Extract the [x, y] coordinate from the center of the cell holding the provided text.  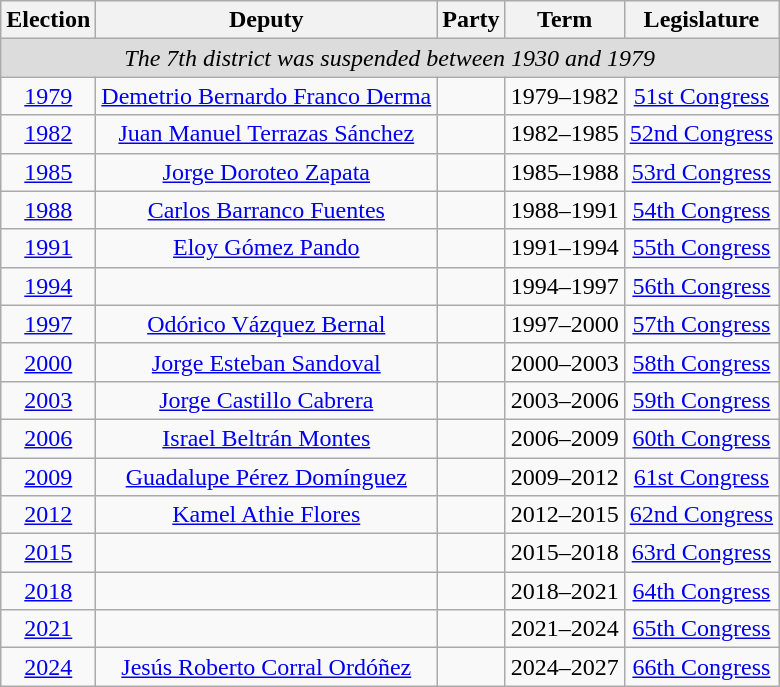
53rd Congress [701, 172]
Eloy Gómez Pando [266, 248]
2018–2021 [564, 591]
54th Congress [701, 210]
1997 [48, 324]
65th Congress [701, 629]
1988–1991 [564, 210]
2012 [48, 515]
2009–2012 [564, 477]
1982–1985 [564, 134]
Kamel Athie Flores [266, 515]
2024–2027 [564, 667]
1991 [48, 248]
59th Congress [701, 400]
62nd Congress [701, 515]
2012–2015 [564, 515]
1991–1994 [564, 248]
52nd Congress [701, 134]
Jorge Esteban Sandoval [266, 362]
58th Congress [701, 362]
Deputy [266, 20]
1979–1982 [564, 96]
1979 [48, 96]
2009 [48, 477]
Jorge Castillo Cabrera [266, 400]
2021–2024 [564, 629]
1994 [48, 286]
60th Congress [701, 438]
2003 [48, 400]
1997–2000 [564, 324]
Term [564, 20]
2015–2018 [564, 553]
66th Congress [701, 667]
2024 [48, 667]
2000 [48, 362]
61st Congress [701, 477]
Israel Beltrán Montes [266, 438]
Jorge Doroteo Zapata [266, 172]
1982 [48, 134]
The 7th district was suspended between 1930 and 1979 [390, 58]
64th Congress [701, 591]
2018 [48, 591]
Odórico Vázquez Bernal [266, 324]
2006–2009 [564, 438]
Carlos Barranco Fuentes [266, 210]
2003–2006 [564, 400]
Jesús Roberto Corral Ordóñez [266, 667]
Demetrio Bernardo Franco Derma [266, 96]
2021 [48, 629]
1988 [48, 210]
1985–1988 [564, 172]
Legislature [701, 20]
Party [471, 20]
2006 [48, 438]
Election [48, 20]
51st Congress [701, 96]
57th Congress [701, 324]
2015 [48, 553]
63rd Congress [701, 553]
Juan Manuel Terrazas Sánchez [266, 134]
2000–2003 [564, 362]
1985 [48, 172]
1994–1997 [564, 286]
Guadalupe Pérez Domínguez [266, 477]
56th Congress [701, 286]
55th Congress [701, 248]
